Search for the cell housing the specified text and yield its (x, y) center coordinate. 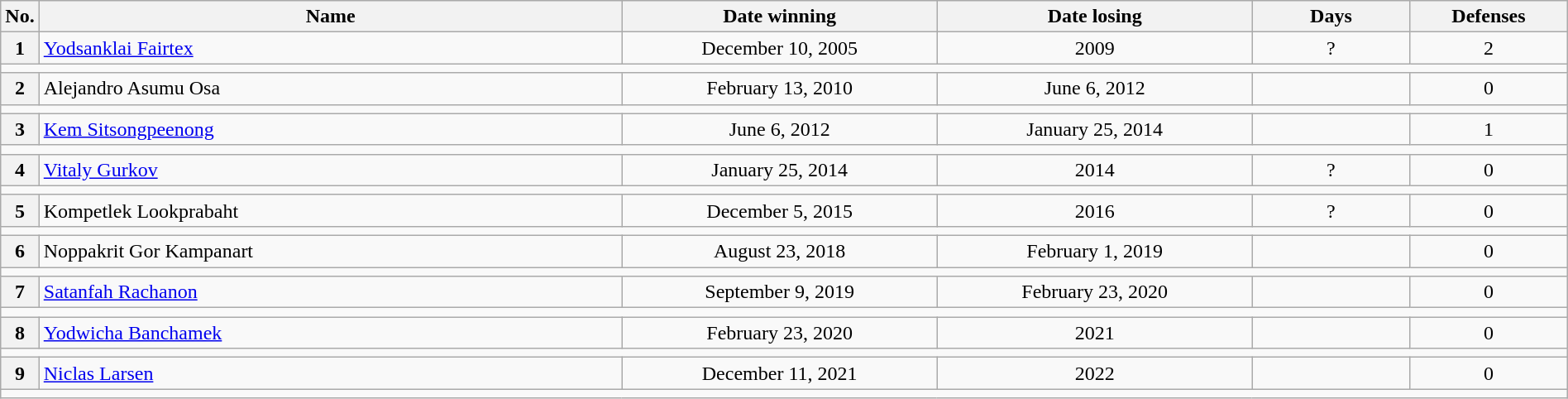
Satanfah Rachanon (331, 292)
Date losing (1095, 17)
September 9, 2019 (779, 292)
5 (20, 210)
Name (331, 17)
December 10, 2005 (779, 48)
2014 (1095, 170)
Noppakrit Gor Kampanart (331, 251)
2021 (1095, 333)
7 (20, 292)
December 11, 2021 (779, 373)
2016 (1095, 210)
August 23, 2018 (779, 251)
2022 (1095, 373)
No. (20, 17)
Defenses (1489, 17)
December 5, 2015 (779, 210)
2009 (1095, 48)
9 (20, 373)
Days (1331, 17)
Date winning (779, 17)
4 (20, 170)
Kompetlek Lookprabaht (331, 210)
February 13, 2010 (779, 89)
8 (20, 333)
Alejandro Asumu Osa (331, 89)
February 1, 2019 (1095, 251)
Yodwicha Banchamek (331, 333)
6 (20, 251)
3 (20, 129)
Vitaly Gurkov (331, 170)
Kem Sitsongpeenong (331, 129)
Niclas Larsen (331, 373)
Yodsanklai Fairtex (331, 48)
